Return the [X, Y] coordinate for the center point of the cell that contains the specified text.  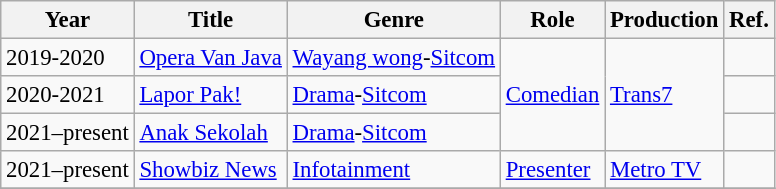
Year [68, 20]
Showbiz News [210, 170]
Title [210, 20]
Trans7 [664, 96]
2020-2021 [68, 95]
Metro TV [664, 170]
Role [552, 20]
Lapor Pak! [210, 95]
Anak Sekolah [210, 133]
Comedian [552, 96]
Opera Van Java [210, 58]
Genre [394, 20]
Wayang wong-Sitcom [394, 58]
Presenter [552, 170]
Production [664, 20]
2019-2020 [68, 58]
Ref. [749, 20]
Infotainment [394, 170]
